Return the [x, y] coordinate for the center point of the cell that contains the specified text.  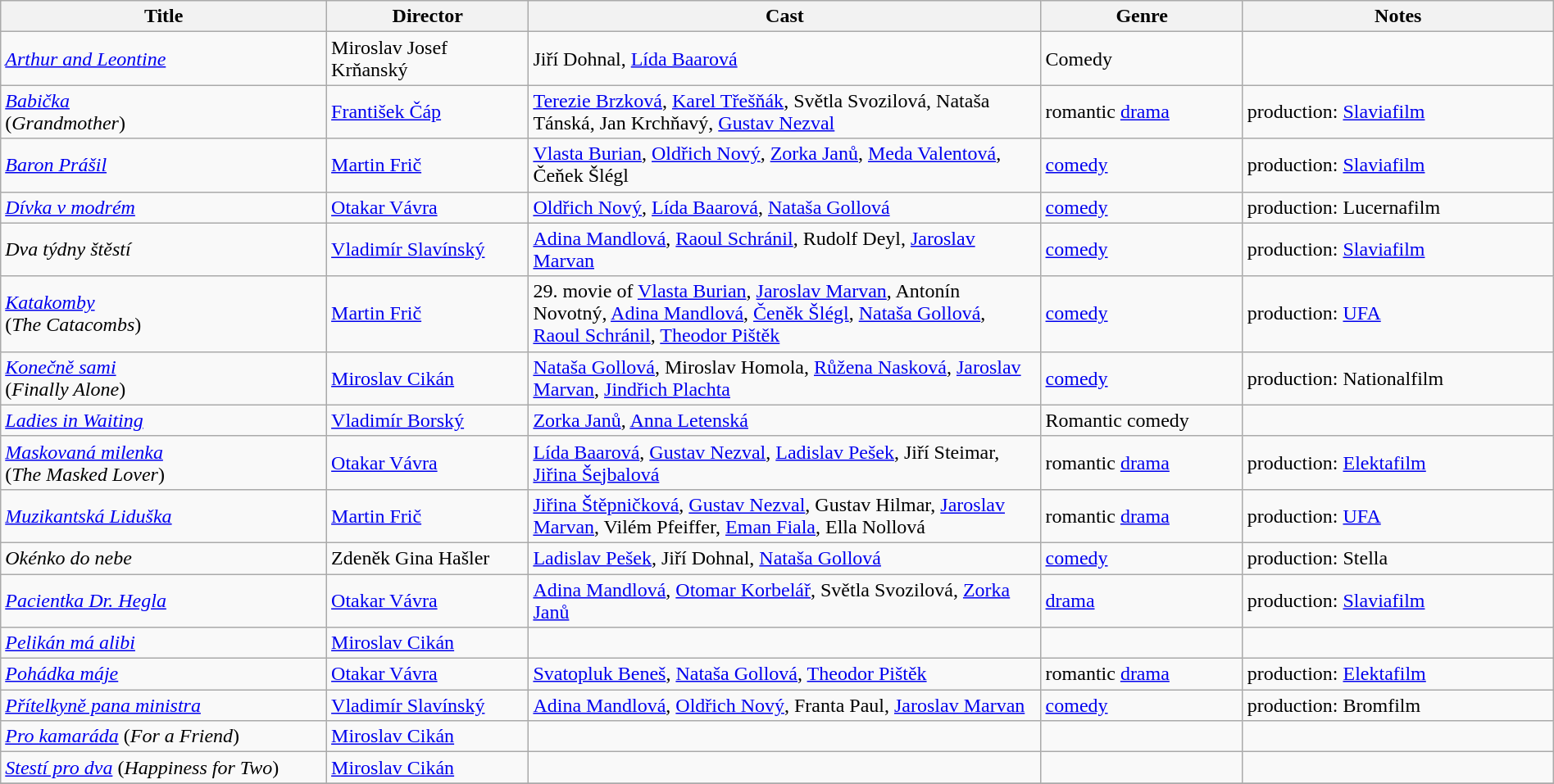
production: Stella [1398, 558]
Romantic comedy [1142, 420]
Adina Mandlová, Otomar Korbelář, Světla Svozilová, Zorka Janů [785, 600]
Dva týdny štěstí [164, 249]
Genre [1142, 16]
Zdeněk Gina Hašler [428, 558]
Maskovaná milenka(The Masked Lover) [164, 462]
Jiří Dohnal, Lída Baarová [785, 59]
Muzikantská Liduška [164, 516]
Miroslav Josef Krňanský [428, 59]
Arthur and Leontine [164, 59]
Jiřina Štěpničková, Gustav Nezval, Gustav Hilmar, Jaroslav Marvan, Vilém Pfeiffer, Eman Fiala, Ella Nollová [785, 516]
Notes [1398, 16]
Director [428, 16]
Pelikán má alibi [164, 643]
Pro kamaráda (For a Friend) [164, 736]
Dívka v modrém [164, 207]
Ladies in Waiting [164, 420]
Adina Mandlová, Raoul Schránil, Rudolf Deyl, Jaroslav Marvan [785, 249]
Babička(Grandmother) [164, 111]
Stestí pro dva (Happiness for Two) [164, 768]
Svatopluk Beneš, Nataša Gollová, Theodor Pištěk [785, 674]
Okénko do nebe [164, 558]
Cast [785, 16]
production: Nationalfilm [1398, 378]
Title [164, 16]
Oldřich Nový, Lída Baarová, Nataša Gollová [785, 207]
Zorka Janů, Anna Letenská [785, 420]
Konečně sami(Finally Alone) [164, 378]
Vlasta Burian, Oldřich Nový, Zorka Janů, Meda Valentová, Čeňek Šlégl [785, 165]
Vladimír Borský [428, 420]
Pacientka Dr. Hegla [164, 600]
29. movie of Vlasta Burian, Jaroslav Marvan, Antonín Novotný, Adina Mandlová, Čeněk Šlégl, Nataša Gollová, Raoul Schránil, Theodor Pištěk [785, 314]
production: Lucernafilm [1398, 207]
Pohádka máje [164, 674]
Katakomby(The Catacombs) [164, 314]
Nataša Gollová, Miroslav Homola, Růžena Nasková, Jaroslav Marvan, Jindřich Plachta [785, 378]
Terezie Brzková, Karel Třešňák, Světla Svozilová, Nataša Tánská, Jan Krchňavý, Gustav Nezval [785, 111]
drama [1142, 600]
Baron Prášil [164, 165]
production: Bromfilm [1398, 705]
Lída Baarová, Gustav Nezval, Ladislav Pešek, Jiří Steimar, Jiřina Šejbalová [785, 462]
Přítelkyně pana ministra [164, 705]
Ladislav Pešek, Jiří Dohnal, Nataša Gollová [785, 558]
František Čáp [428, 111]
Comedy [1142, 59]
Adina Mandlová, Oldřich Nový, Franta Paul, Jaroslav Marvan [785, 705]
